Detect which cell encompasses the target text, then output its [X, Y] center coordinate. 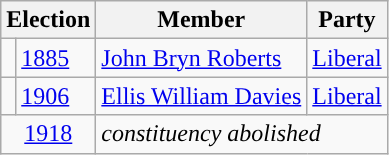
1918 [48, 134]
John Bryn Roberts [202, 58]
Election [48, 20]
Ellis William Davies [202, 96]
1906 [56, 96]
constituency abolished [242, 134]
Member [202, 20]
1885 [56, 58]
Party [347, 20]
